Scan for the cell matching the given text and deliver its (X, Y) coordinate at center. 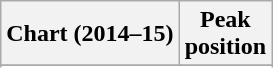
Peakposition (225, 34)
Chart (2014–15) (90, 34)
